Search for the cell housing the specified text and yield its (x, y) center coordinate. 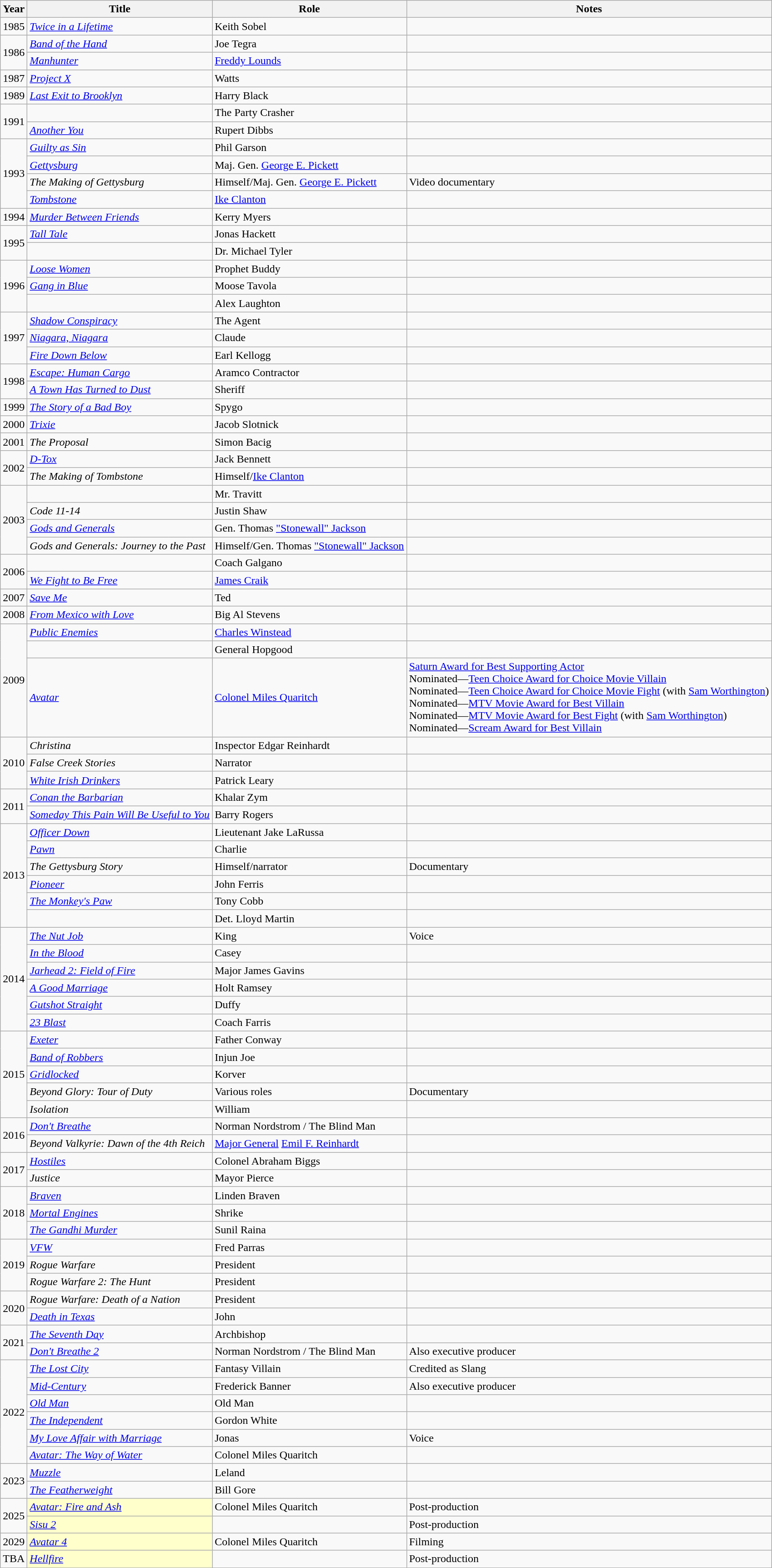
23 Blast (120, 1022)
Duffy (310, 1005)
Save Me (120, 598)
Tony Cobb (310, 901)
John (310, 1317)
1991 (14, 121)
Tombstone (120, 199)
1994 (14, 217)
2006 (14, 572)
Fantasy Villain (310, 1368)
Mr. Travitt (310, 493)
Freddy Lounds (310, 61)
2018 (14, 1213)
2007 (14, 598)
Jack Bennett (310, 459)
Rupert Dibbs (310, 130)
Notes (589, 9)
William (310, 1109)
2002 (14, 467)
We Fight to Be Free (120, 580)
The Making of Tombstone (120, 476)
Aramco Contractor (310, 372)
Officer Down (120, 832)
Shrike (310, 1213)
Inspector Edgar Reinhardt (310, 745)
Fire Down Below (120, 355)
1986 (14, 52)
Sisu 2 (120, 1524)
TBA (14, 1559)
Casey (310, 953)
The Proposal (120, 442)
Loose Women (120, 269)
Manhunter (120, 61)
2008 (14, 615)
Role (310, 9)
Title (120, 9)
Himself/Ike Clanton (310, 476)
Avatar: Fire and Ash (120, 1507)
2023 (14, 1481)
White Irish Drinkers (120, 780)
Muzzle (120, 1473)
A Town Has Turned to Dust (120, 390)
Himself/Gen. Thomas "Stonewall" Jackson (310, 546)
Phil Garson (310, 147)
Rogue Warfare (120, 1265)
Korver (310, 1074)
John Ferris (310, 884)
2009 (14, 680)
2003 (14, 519)
My Love Affair with Marriage (120, 1438)
Avatar: The Way of Water (120, 1455)
Guilty as Sin (120, 147)
The Monkey's Paw (120, 901)
Mid-Century (120, 1386)
2016 (14, 1135)
Shadow Conspiracy (120, 321)
Gettysburg (120, 165)
2017 (14, 1170)
Someday This Pain Will Be Useful to You (120, 814)
Himself/narrator (310, 867)
1995 (14, 243)
Christina (120, 745)
Charlie (310, 849)
Big Al Stevens (310, 615)
Sheriff (310, 390)
Joe Tegra (310, 44)
Tall Tale (120, 234)
The Gettysburg Story (120, 867)
Colonel Abraham Biggs (310, 1161)
Moose Tavola (310, 286)
Twice in a Lifetime (120, 26)
Avatar 4 (120, 1542)
2011 (14, 806)
Sunil Raina (310, 1230)
1985 (14, 26)
Niagara, Niagara (120, 338)
Coach Farris (310, 1022)
1987 (14, 78)
Harry Black (310, 95)
Major James Gavins (310, 970)
Earl Kellogg (310, 355)
D-Tox (120, 459)
Frederick Banner (310, 1386)
Leland (310, 1473)
Justin Shaw (310, 511)
Spygo (310, 407)
Gen. Thomas "Stonewall" Jackson (310, 528)
Charles Winstead (310, 632)
Gutshot Straight (120, 1005)
Code 11-14 (120, 511)
Alex Laughton (310, 303)
Archbishop (310, 1334)
Coach Galgano (310, 563)
Avatar (120, 698)
James Craik (310, 580)
2001 (14, 442)
2021 (14, 1342)
Project X (120, 78)
Ted (310, 598)
1999 (14, 407)
Conan the Barbarian (120, 797)
Video documentary (589, 182)
2000 (14, 424)
2019 (14, 1265)
Khalar Zym (310, 797)
Gods and Generals: Journey to the Past (120, 546)
Lieutenant Jake LaRussa (310, 832)
Another You (120, 130)
Band of Robbers (120, 1057)
Pioneer (120, 884)
2010 (14, 763)
Det. Lloyd Martin (310, 919)
General Hopgood (310, 649)
2029 (14, 1542)
The Party Crasher (310, 113)
Father Conway (310, 1040)
Credited as Slang (589, 1368)
Beyond Glory: Tour of Duty (120, 1091)
1989 (14, 95)
The Nut Job (120, 936)
The Seventh Day (120, 1334)
Keith Sobel (310, 26)
False Creek Stories (120, 763)
The Story of a Bad Boy (120, 407)
Year (14, 9)
The Agent (310, 321)
Exeter (120, 1040)
King (310, 936)
Kerry Myers (310, 217)
2013 (14, 875)
Himself/Maj. Gen. George E. Pickett (310, 182)
A Good Marriage (120, 988)
1997 (14, 338)
From Mexico with Love (120, 615)
Murder Between Friends (120, 217)
Band of the Hand (120, 44)
In the Blood (120, 953)
2022 (14, 1412)
2020 (14, 1308)
Gods and Generals (120, 528)
Rogue Warfare 2: The Hunt (120, 1282)
Hostiles (120, 1161)
Trixie (120, 424)
The Featherweight (120, 1490)
The Making of Gettysburg (120, 182)
1998 (14, 381)
Filming (589, 1542)
Rogue Warfare: Death of a Nation (120, 1299)
Patrick Leary (310, 780)
Narrator (310, 763)
Mortal Engines (120, 1213)
VFW (120, 1247)
Jonas Hackett (310, 234)
Mayor Pierce (310, 1178)
Holt Ramsey (310, 988)
The Gandhi Murder (120, 1230)
The Independent (120, 1421)
Gordon White (310, 1421)
Justice (120, 1178)
Escape: Human Cargo (120, 372)
Jonas (310, 1438)
Various roles (310, 1091)
Death in Texas (120, 1317)
Linden Braven (310, 1196)
Hellfire (120, 1559)
2015 (14, 1074)
Dr. Michael Tyler (310, 251)
Fred Parras (310, 1247)
Claude (310, 338)
Barry Rogers (310, 814)
Maj. Gen. George E. Pickett (310, 165)
Bill Gore (310, 1490)
Isolation (120, 1109)
Don't Breathe 2 (120, 1351)
Injun Joe (310, 1057)
The Lost City (120, 1368)
Gridlocked (120, 1074)
Simon Bacig (310, 442)
Watts (310, 78)
Ike Clanton (310, 199)
2014 (14, 979)
Don't Breathe (120, 1126)
2025 (14, 1516)
1993 (14, 173)
1996 (14, 286)
Jacob Slotnick (310, 424)
Pawn (120, 849)
Public Enemies (120, 632)
Gang in Blue (120, 286)
Prophet Buddy (310, 269)
Braven (120, 1196)
Beyond Valkyrie: Dawn of the 4th Reich (120, 1144)
Major General Emil F. Reinhardt (310, 1144)
Last Exit to Brooklyn (120, 95)
Jarhead 2: Field of Fire (120, 970)
